Return (x, y) of the center of cell containing provided text 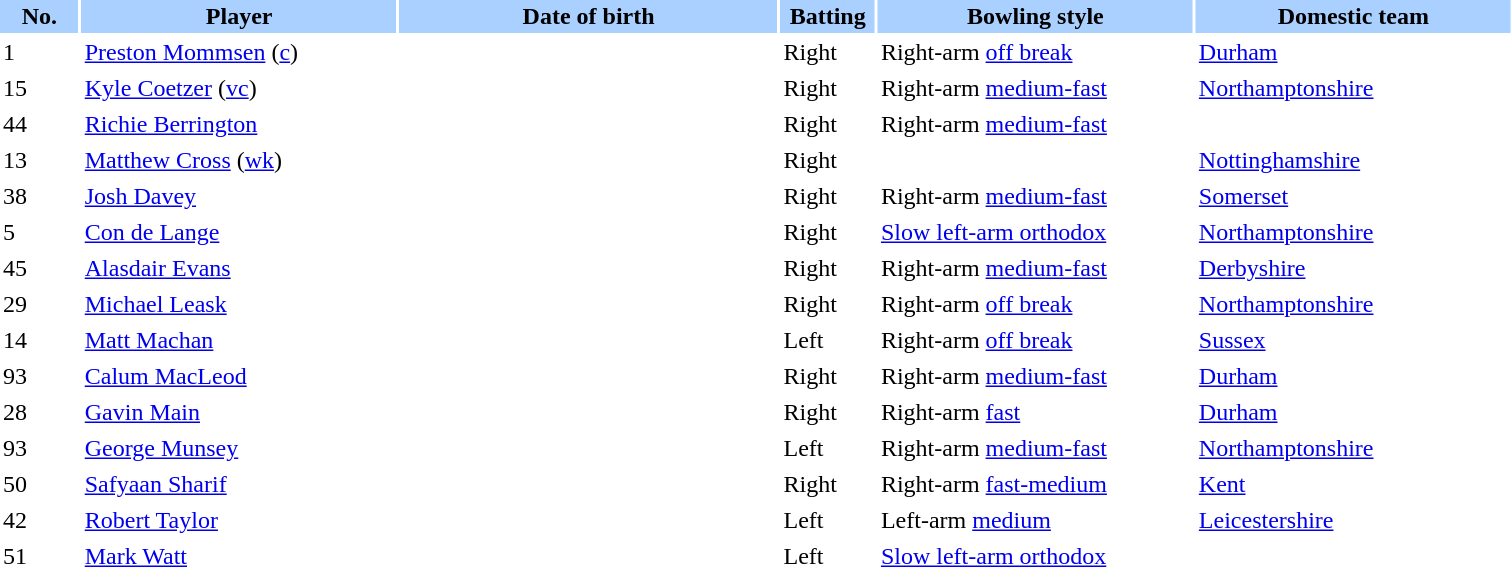
Con de Lange (240, 232)
Domestic team (1354, 16)
Derbyshire (1354, 268)
Josh Davey (240, 196)
Right-arm fast (1036, 412)
Sussex (1354, 340)
Bowling style (1036, 16)
5 (40, 232)
Batting (827, 16)
George Munsey (240, 448)
45 (40, 268)
1 (40, 52)
No. (40, 16)
44 (40, 124)
Somerset (1354, 196)
Matt Machan (240, 340)
Leicestershire (1354, 520)
Date of birth (589, 16)
Calum MacLeod (240, 376)
Right-arm fast-medium (1036, 484)
Kyle Coetzer (vc) (240, 88)
13 (40, 160)
28 (40, 412)
Safyaan Sharif (240, 484)
Gavin Main (240, 412)
29 (40, 304)
Michael Leask (240, 304)
Preston Mommsen (c) (240, 52)
Matthew Cross (wk) (240, 160)
Kent (1354, 484)
Alasdair Evans (240, 268)
Nottinghamshire (1354, 160)
Player (240, 16)
42 (40, 520)
38 (40, 196)
15 (40, 88)
Robert Taylor (240, 520)
Richie Berrington (240, 124)
14 (40, 340)
Left-arm medium (1036, 520)
Slow left-arm orthodox (1036, 232)
50 (40, 484)
